Output the (x, y) coordinate of the center of the cell containing the given text.  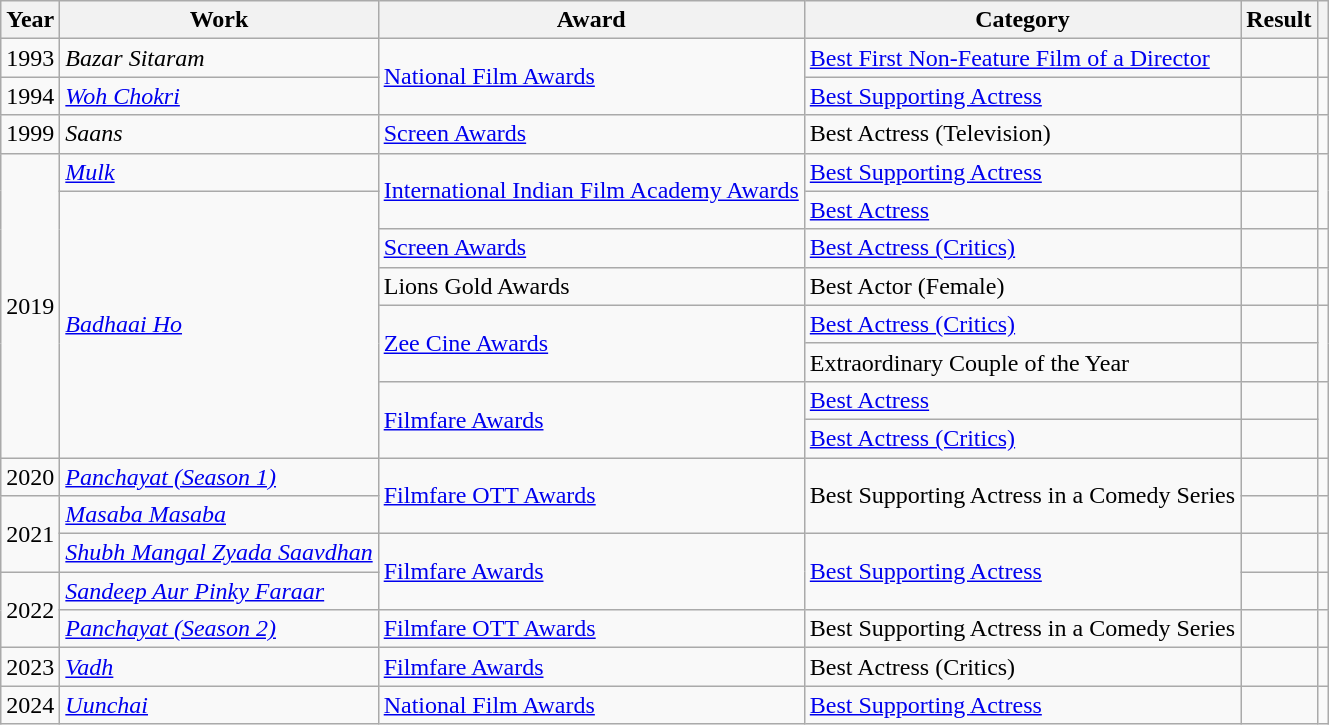
Vadh (219, 667)
Work (219, 20)
Lions Gold Awards (591, 286)
2024 (30, 705)
Extraordinary Couple of the Year (1022, 362)
Year (30, 20)
Saans (219, 134)
Mulk (219, 172)
Sandeep Aur Pinky Faraar (219, 591)
1993 (30, 58)
Shubh Mangal Zyada Saavdhan (219, 553)
Best Actress (Television) (1022, 134)
Uunchai (219, 705)
2019 (30, 305)
Best Actor (Female) (1022, 286)
Award (591, 20)
1999 (30, 134)
Panchayat (Season 1) (219, 477)
Zee Cine Awards (591, 343)
Woh Chokri (219, 96)
Result (1279, 20)
2022 (30, 610)
2020 (30, 477)
1994 (30, 96)
2023 (30, 667)
Best First Non-Feature Film of a Director (1022, 58)
Masaba Masaba (219, 515)
Bazar Sitaram (219, 58)
Panchayat (Season 2) (219, 629)
Category (1022, 20)
International Indian Film Academy Awards (591, 191)
Badhaai Ho (219, 324)
2021 (30, 534)
